Provide the [x, y] coordinate of the cell's center where the given text is located.  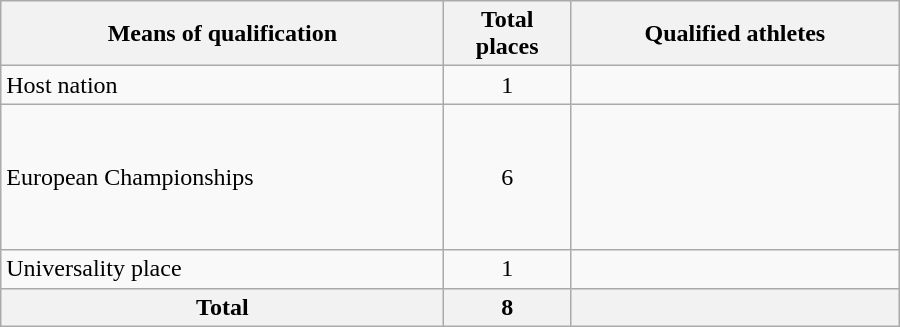
European Championships [222, 177]
Qualified athletes [734, 34]
Universality place [222, 269]
8 [507, 307]
Total [222, 307]
Means of qualification [222, 34]
Totalplaces [507, 34]
Host nation [222, 85]
6 [507, 177]
